Capture the cell that displays the provided text and extract its (x, y) central coordinate. 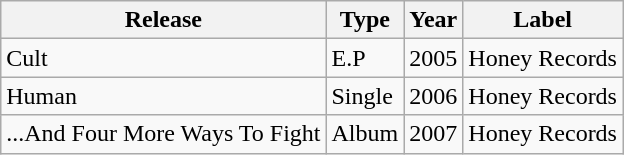
Single (365, 96)
Type (365, 20)
Release (164, 20)
2006 (434, 96)
Year (434, 20)
2007 (434, 134)
Human (164, 96)
2005 (434, 58)
E.P (365, 58)
Cult (164, 58)
Album (365, 134)
Label (543, 20)
...And Four More Ways To Fight (164, 134)
